Return the [x, y] coordinate for the center point of the cell that contains the specified text.  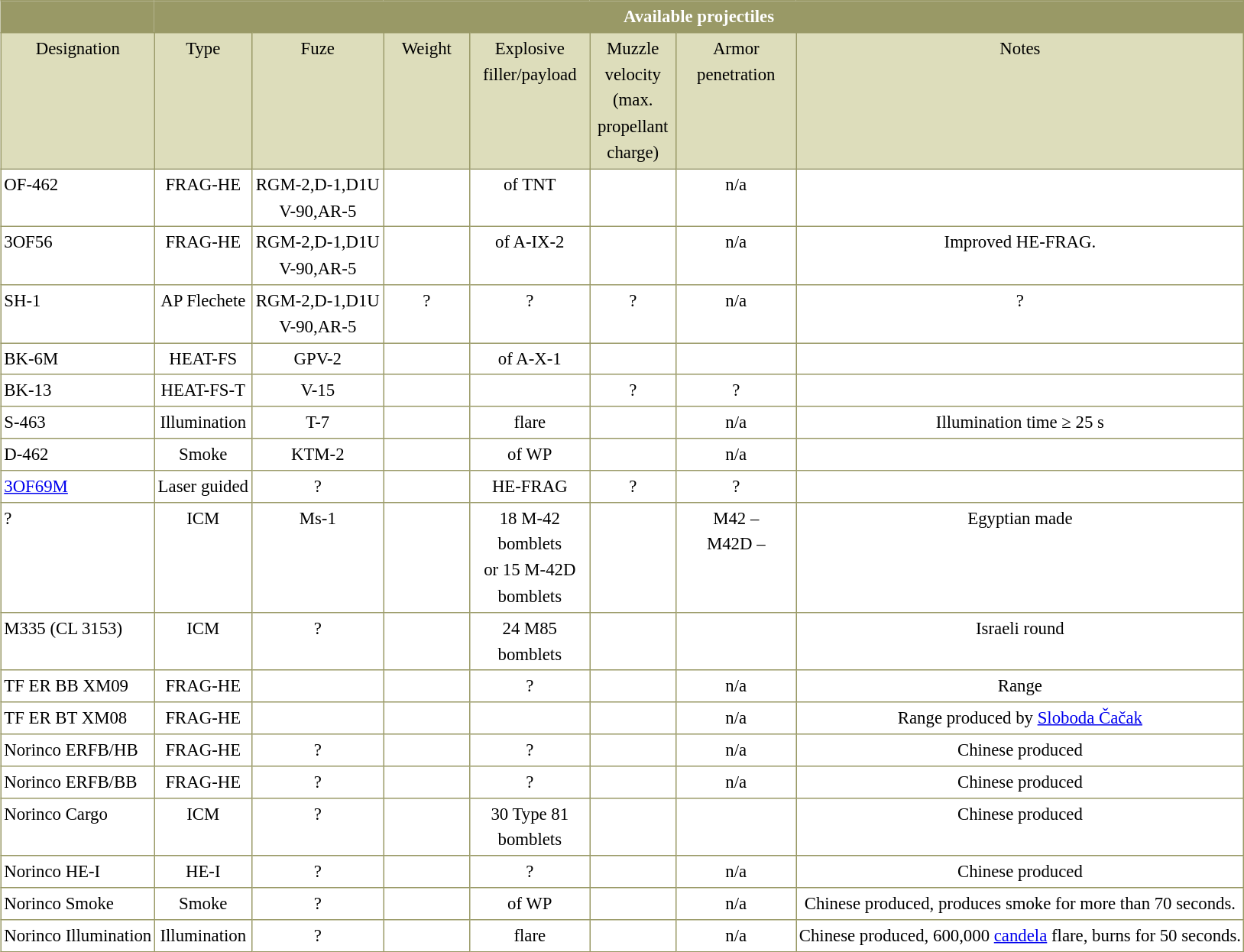
TF ER BB ХМ09 [78, 686]
3OF56 [78, 256]
Range [1020, 686]
Norinco Illumination [78, 935]
Weight [426, 100]
Norinco ERFB/BB [78, 782]
Fuze [318, 100]
BK-6M [78, 359]
Armor penetration [737, 100]
BK-13 [78, 390]
Available projectiles [699, 17]
M42 – M42D – [737, 557]
24 M85 bomblets [530, 641]
of A-IX-2 [530, 256]
Laser guided [203, 486]
OF-462 [78, 198]
of TNT [530, 198]
D-462 [78, 455]
Illumination time ≥ 25 s [1020, 423]
30 Type 81 bomblets [530, 827]
HE-I [203, 872]
HEAT-FS [203, 359]
Range produced by Sloboda Čačak [1020, 718]
TF ER BT ХМ08 [78, 718]
Israeli round [1020, 641]
S-463 [78, 423]
SH-1 [78, 314]
M335 (CL 3153) [78, 641]
Egyptian made [1020, 557]
AP Flechete [203, 314]
Norinco Smoke [78, 904]
Norinco Cargo [78, 827]
V-15 [318, 390]
Type [203, 100]
T-7 [318, 423]
HEAT-FS-T [203, 390]
Explosive filler/payload [530, 100]
Notes [1020, 100]
Norinco HE-I [78, 872]
Ms-1 [318, 557]
Improved HE-FRAG. [1020, 256]
HE-FRAG [530, 486]
Chinese produced, produces smoke for more than 70 seconds. [1020, 904]
Muzzle velocity (max. propellant charge) [633, 100]
GPV-2 [318, 359]
Norinco ERFB/HB [78, 750]
18 M-42 bomblets or 15 M-42D bomblets [530, 557]
of A-X-1 [530, 359]
3OF69M [78, 486]
KTM-2 [318, 455]
Chinese produced, 600,000 candela flare, burns for 50 seconds. [1020, 935]
Designation [78, 100]
